Identify which cell holds the provided text, then report its [X, Y] central coordinate. 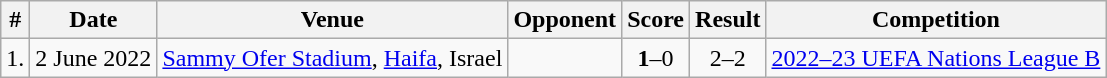
1–0 [656, 58]
# [16, 20]
Opponent [565, 20]
Date [94, 20]
Score [656, 20]
2 June 2022 [94, 58]
2–2 [728, 58]
2022–23 UEFA Nations League B [936, 58]
Sammy Ofer Stadium, Haifa, Israel [332, 58]
Result [728, 20]
1. [16, 58]
Competition [936, 20]
Venue [332, 20]
